Scan for the cell matching the given text and deliver its (X, Y) coordinate at center. 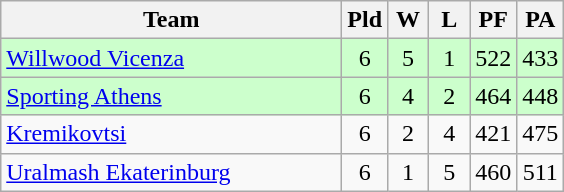
460 (494, 172)
PF (494, 20)
Team (172, 20)
Pld (365, 20)
L (450, 20)
464 (494, 96)
W (408, 20)
PA (540, 20)
448 (540, 96)
433 (540, 58)
511 (540, 172)
Sporting Athens (172, 96)
475 (540, 134)
Uralmash Ekaterinburg (172, 172)
Kremikovtsi (172, 134)
Willwood Vicenza (172, 58)
421 (494, 134)
522 (494, 58)
